Extract the [X, Y] coordinate from the center of the cell holding the provided text.  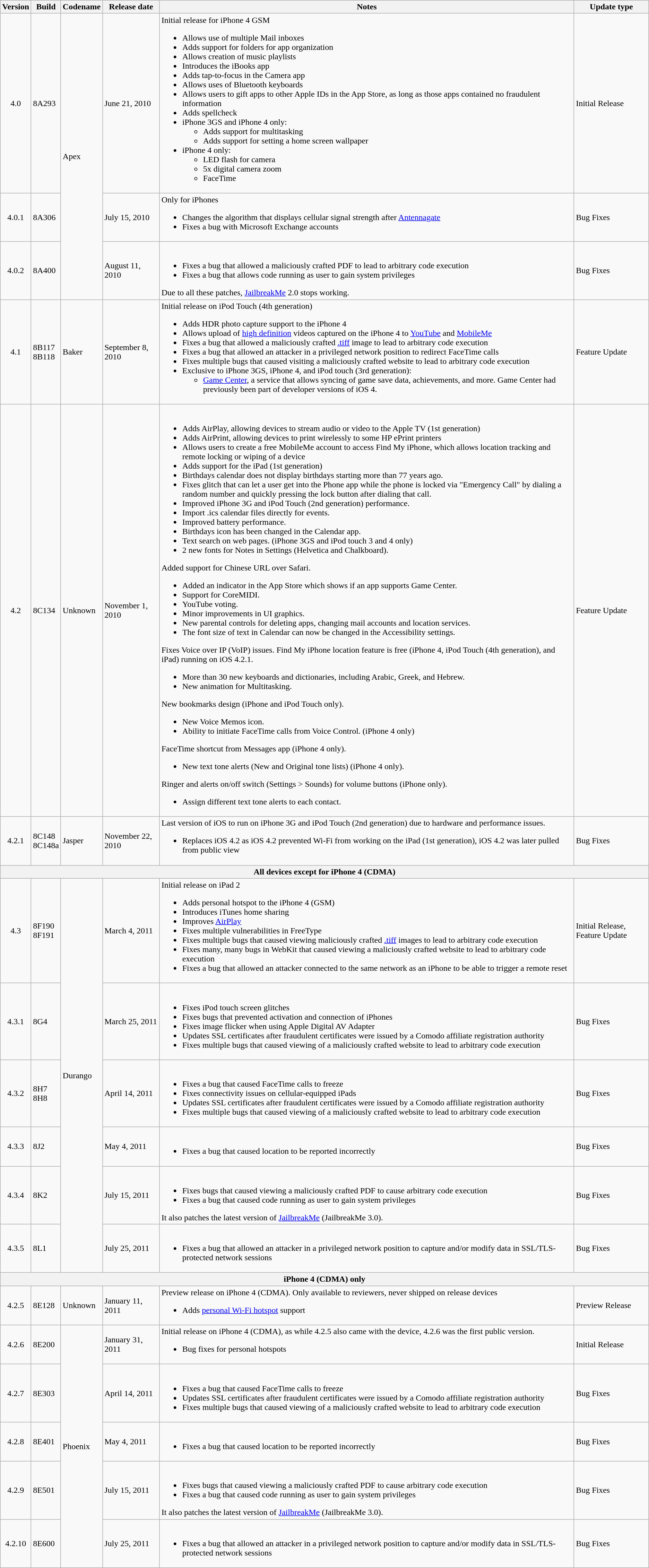
4.2.9 [16, 1490]
8J2 [46, 1147]
Initial Release, Feature Update [612, 931]
8B1178B118 [46, 352]
4.3.3 [16, 1147]
Initial release on iPhone 4 (CDMA), as while 4.2.5 also came with the device, 4.2.6 was the first public version.Bug fixes for personal hotspots [367, 1345]
8E200 [46, 1345]
8E501 [46, 1490]
September 8, 2010 [131, 352]
8H78H8 [46, 1093]
Jasper [81, 841]
8E600 [46, 1543]
March 25, 2011 [131, 1021]
January 31, 2011 [131, 1345]
Apex [81, 157]
January 11, 2011 [131, 1305]
4.3 [16, 931]
8A293 [46, 103]
March 4, 2011 [131, 931]
8A306 [46, 217]
4.2.10 [16, 1543]
4.2.8 [16, 1442]
8C134 [46, 610]
4.3.5 [16, 1248]
All devices except for iPhone 4 (CDMA) [324, 872]
8E401 [46, 1442]
4.2 [16, 610]
Notes [367, 7]
November 22, 2010 [131, 841]
4.3.4 [16, 1195]
November 1, 2010 [131, 610]
July 15, 2010 [131, 217]
Only for iPhonesChanges the algorithm that displays cellular signal strength after AntennagateFixes a bug with Microsoft Exchange accounts [367, 217]
Phoenix [81, 1446]
8L1 [46, 1248]
8F1908F191 [46, 931]
8E128 [46, 1305]
4.2.1 [16, 841]
8E303 [46, 1393]
8G4 [46, 1021]
4.0 [16, 103]
June 21, 2010 [131, 103]
Durango [81, 1075]
4.1 [16, 352]
August 11, 2010 [131, 270]
4.0.2 [16, 270]
4.2.5 [16, 1305]
4.2.7 [16, 1393]
4.2.6 [16, 1345]
Preview Release [612, 1305]
8K2 [46, 1195]
Update type [612, 7]
4.3.1 [16, 1021]
Release date [131, 7]
iPhone 4 (CDMA) only [324, 1279]
8C1488C148a [46, 841]
8A400 [46, 270]
Baker [81, 352]
Version [16, 7]
Codename [81, 7]
Build [46, 7]
4.0.1 [16, 217]
Preview release on iPhone 4 (CDMA). Only available to reviewers, never shipped on release devicesAdds personal Wi-Fi hotspot support [367, 1305]
4.3.2 [16, 1093]
